Find where the given text appears and provide that cell's center as [X, Y] coordinate. 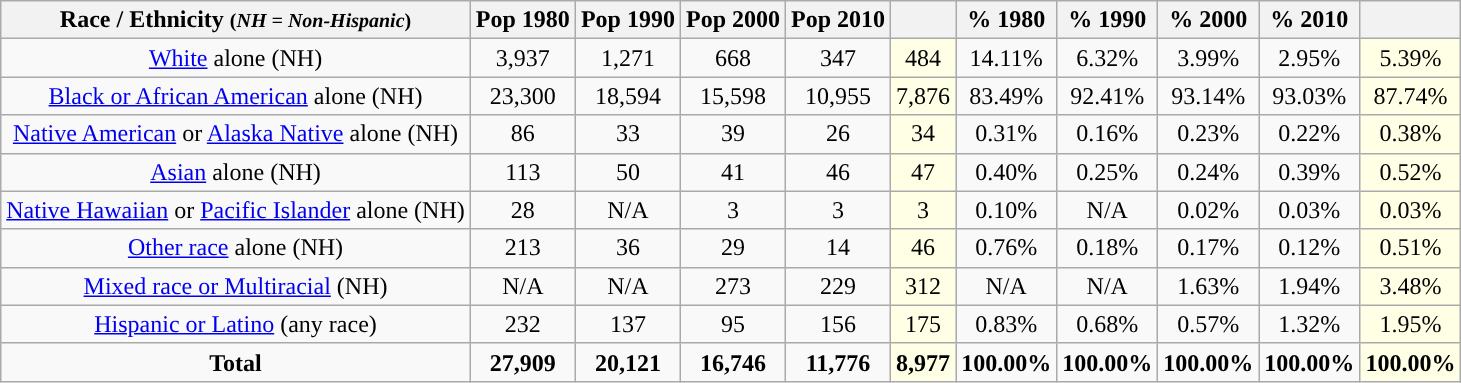
0.12% [1310, 248]
668 [732, 58]
0.31% [1006, 134]
0.57% [1208, 324]
0.16% [1108, 134]
3.99% [1208, 58]
0.10% [1006, 210]
29 [732, 248]
1.94% [1310, 286]
33 [628, 134]
Pop 2010 [838, 20]
0.39% [1310, 172]
86 [522, 134]
0.51% [1410, 248]
1,271 [628, 58]
14 [838, 248]
83.49% [1006, 96]
137 [628, 324]
10,955 [838, 96]
36 [628, 248]
28 [522, 210]
0.22% [1310, 134]
27,909 [522, 362]
41 [732, 172]
Pop 1980 [522, 20]
1.32% [1310, 324]
175 [924, 324]
Total [236, 362]
2.95% [1310, 58]
18,594 [628, 96]
15,598 [732, 96]
% 1980 [1006, 20]
Race / Ethnicity (NH = Non-Hispanic) [236, 20]
232 [522, 324]
11,776 [838, 362]
% 2010 [1310, 20]
8,977 [924, 362]
39 [732, 134]
Hispanic or Latino (any race) [236, 324]
0.25% [1108, 172]
Pop 2000 [732, 20]
92.41% [1108, 96]
7,876 [924, 96]
229 [838, 286]
5.39% [1410, 58]
113 [522, 172]
156 [838, 324]
347 [838, 58]
484 [924, 58]
1.63% [1208, 286]
% 1990 [1108, 20]
87.74% [1410, 96]
3.48% [1410, 286]
93.14% [1208, 96]
3,937 [522, 58]
1.95% [1410, 324]
50 [628, 172]
Native American or Alaska Native alone (NH) [236, 134]
0.24% [1208, 172]
0.40% [1006, 172]
273 [732, 286]
0.52% [1410, 172]
Asian alone (NH) [236, 172]
% 2000 [1208, 20]
93.03% [1310, 96]
6.32% [1108, 58]
Other race alone (NH) [236, 248]
Native Hawaiian or Pacific Islander alone (NH) [236, 210]
95 [732, 324]
26 [838, 134]
0.02% [1208, 210]
0.76% [1006, 248]
312 [924, 286]
Pop 1990 [628, 20]
0.83% [1006, 324]
0.68% [1108, 324]
20,121 [628, 362]
0.17% [1208, 248]
White alone (NH) [236, 58]
47 [924, 172]
0.38% [1410, 134]
213 [522, 248]
14.11% [1006, 58]
16,746 [732, 362]
0.18% [1108, 248]
Mixed race or Multiracial (NH) [236, 286]
23,300 [522, 96]
0.23% [1208, 134]
34 [924, 134]
Black or African American alone (NH) [236, 96]
